Provide the (x, y) coordinate of the cell's center where the given text is located.  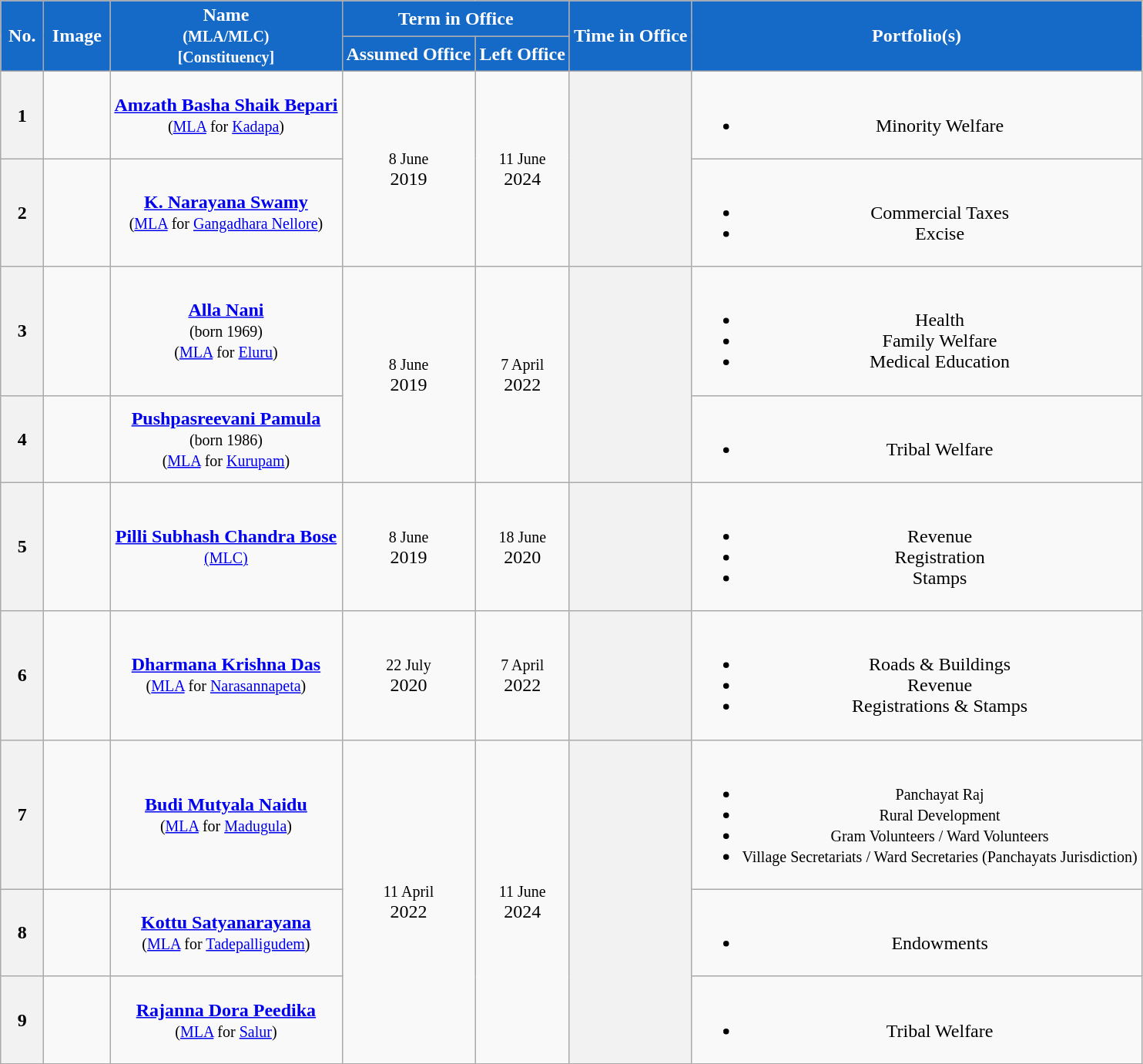
8 (22, 932)
Portfolio(s) (917, 36)
Roads & BuildingsRevenueRegistrations & Stamps (917, 675)
22 July2020 (408, 675)
K. Narayana Swamy(MLA for Gangadhara Nellore) (226, 213)
11 April2022 (408, 901)
Pushpasreevani Pamula(born 1986)(MLA for Kurupam) (226, 439)
1 (22, 116)
18 June2020 (522, 547)
Name(MLA/MLC)[Constituency] (226, 36)
2 (22, 213)
Endowments (917, 932)
Minority Welfare (917, 116)
3 (22, 331)
Budi Mutyala Naidu(MLA for Madugula) (226, 814)
No. (22, 36)
6 (22, 675)
Pilli Subhash Chandra Bose(MLC) (226, 547)
Panchayat RajRural DevelopmentGram Volunteers / Ward VolunteersVillage Secretariats / Ward Secretaries (Panchayats Jurisdiction) (917, 814)
Term in Office (456, 18)
Kottu Satyanarayana(MLA for Tadepalligudem) (226, 932)
Image (77, 36)
Rajanna Dora Peedika(MLA for Salur) (226, 1020)
HealthFamily WelfareMedical Education (917, 331)
Assumed Office (408, 54)
Left Office (522, 54)
4 (22, 439)
Commercial TaxesExcise (917, 213)
Alla Nani(born 1969)(MLA for Eluru) (226, 331)
Time in Office (630, 36)
5 (22, 547)
9 (22, 1020)
Amzath Basha Shaik Bepari(MLA for Kadapa) (226, 116)
RevenueRegistrationStamps (917, 547)
Dharmana Krishna Das(MLA for Narasannapeta) (226, 675)
7 (22, 814)
